Detect which cell encompasses the target text, then output its (X, Y) center coordinate. 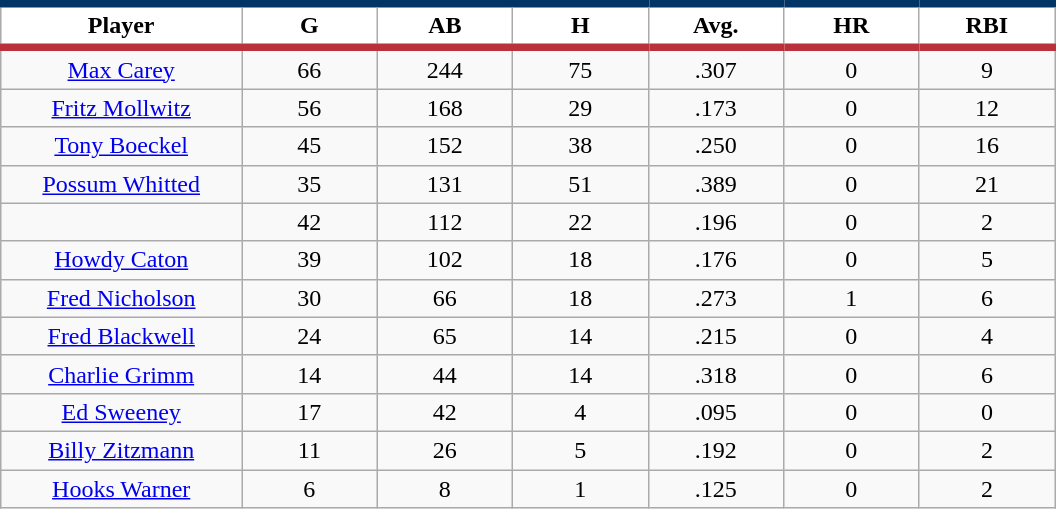
35 (310, 184)
56 (310, 108)
24 (310, 336)
112 (444, 222)
.250 (716, 146)
Tony Boeckel (122, 146)
168 (444, 108)
.095 (716, 412)
.125 (716, 489)
44 (444, 374)
75 (580, 68)
.173 (716, 108)
65 (444, 336)
102 (444, 260)
11 (310, 450)
244 (444, 68)
.273 (716, 298)
45 (310, 146)
51 (580, 184)
9 (987, 68)
.192 (716, 450)
Player (122, 26)
.196 (716, 222)
30 (310, 298)
26 (444, 450)
Possum Whitted (122, 184)
16 (987, 146)
HR (852, 26)
.389 (716, 184)
Hooks Warner (122, 489)
Max Carey (122, 68)
21 (987, 184)
Billy Zitzmann (122, 450)
.307 (716, 68)
Howdy Caton (122, 260)
.318 (716, 374)
Avg. (716, 26)
Fritz Mollwitz (122, 108)
12 (987, 108)
152 (444, 146)
Fred Nicholson (122, 298)
22 (580, 222)
8 (444, 489)
Charlie Grimm (122, 374)
.176 (716, 260)
Ed Sweeney (122, 412)
H (580, 26)
RBI (987, 26)
G (310, 26)
17 (310, 412)
AB (444, 26)
131 (444, 184)
38 (580, 146)
39 (310, 260)
.215 (716, 336)
29 (580, 108)
Fred Blackwell (122, 336)
